Locate the cell with the specified text and output its (X, Y) center coordinate. 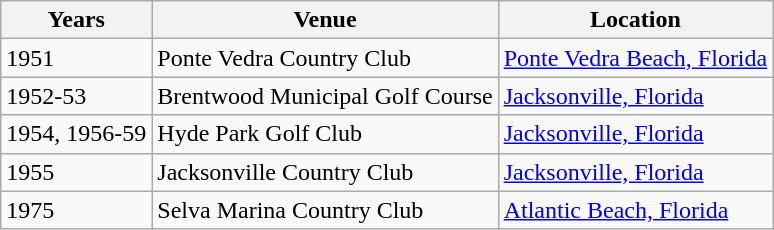
Ponte Vedra Beach, Florida (636, 58)
Selva Marina Country Club (325, 210)
1952-53 (76, 96)
Hyde Park Golf Club (325, 134)
1951 (76, 58)
Atlantic Beach, Florida (636, 210)
Location (636, 20)
1975 (76, 210)
Venue (325, 20)
Brentwood Municipal Golf Course (325, 96)
Ponte Vedra Country Club (325, 58)
Years (76, 20)
1955 (76, 172)
Jacksonville Country Club (325, 172)
1954, 1956-59 (76, 134)
